Identify which cell holds the provided text, then report its (x, y) central coordinate. 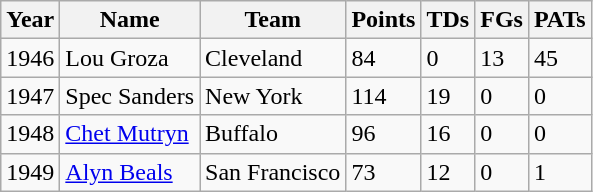
FGs (502, 20)
19 (448, 96)
84 (384, 58)
1949 (30, 172)
TDs (448, 20)
New York (273, 96)
Alyn Beals (130, 172)
73 (384, 172)
1946 (30, 58)
Lou Groza (130, 58)
12 (448, 172)
Cleveland (273, 58)
96 (384, 134)
Spec Sanders (130, 96)
1947 (30, 96)
16 (448, 134)
Name (130, 20)
Buffalo (273, 134)
45 (560, 58)
Points (384, 20)
Team (273, 20)
114 (384, 96)
1948 (30, 134)
San Francisco (273, 172)
PATs (560, 20)
1 (560, 172)
13 (502, 58)
Chet Mutryn (130, 134)
Year (30, 20)
